Capture the cell that displays the provided text and extract its [X, Y] central coordinate. 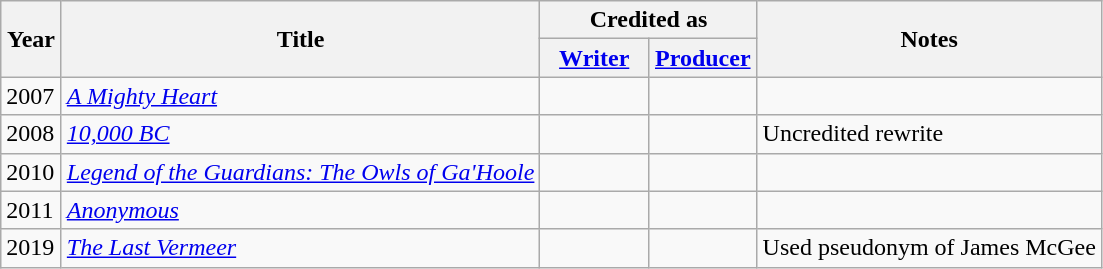
Anonymous [300, 210]
A Mighty Heart [300, 96]
Credited as [648, 20]
2019 [32, 248]
2011 [32, 210]
Uncredited rewrite [929, 134]
The Last Vermeer [300, 248]
Producer [702, 58]
Title [300, 39]
10,000 BC [300, 134]
2007 [32, 96]
Notes [929, 39]
Legend of the Guardians: The Owls of Ga'Hoole [300, 172]
2008 [32, 134]
Year [32, 39]
2010 [32, 172]
Used pseudonym of James McGee [929, 248]
Writer [594, 58]
